Search for the cell housing the specified text and yield its (x, y) center coordinate. 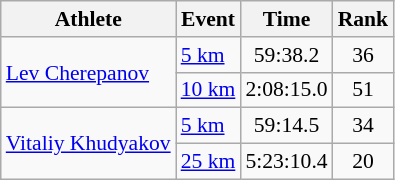
5:23:10.4 (286, 162)
20 (364, 162)
Event (208, 19)
Vitaliy Khudyakov (88, 144)
36 (364, 55)
2:08:15.0 (286, 90)
10 km (208, 90)
51 (364, 90)
Time (286, 19)
59:14.5 (286, 126)
Lev Cherepanov (88, 72)
25 km (208, 162)
Athlete (88, 19)
Rank (364, 19)
34 (364, 126)
59:38.2 (286, 55)
